For the text-containing cell, return its midpoint in (x, y) coordinate format. 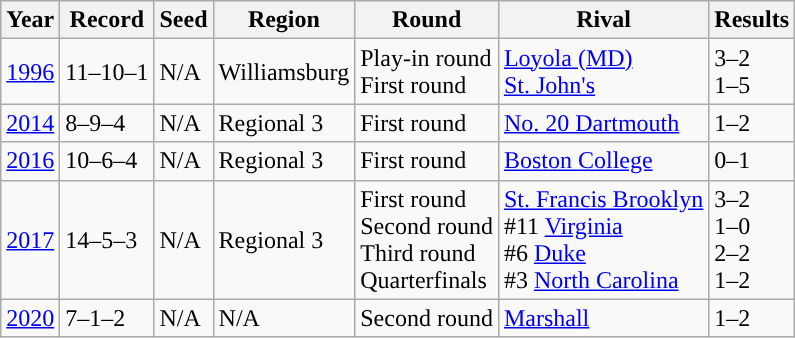
8–9–4 (107, 123)
2014 (30, 123)
2017 (30, 240)
Loyola (MD) St. John's (603, 72)
2020 (30, 318)
7–1–2 (107, 318)
3–2 1–5 (752, 72)
2016 (30, 161)
14–5–3 (107, 240)
0–1 (752, 161)
First roundSecond roundThird roundQuarterfinals (427, 240)
1996 (30, 72)
Record (107, 20)
Results (752, 20)
3–2 1–0 2–2 1–2 (752, 240)
Second round (427, 318)
Marshall (603, 318)
11–10–1 (107, 72)
No. 20 Dartmouth (603, 123)
Rival (603, 20)
Round (427, 20)
Seed (184, 20)
10–6–4 (107, 161)
Williamsburg (284, 72)
Year (30, 20)
Boston College (603, 161)
St. Francis Brooklyn#11 Virginia#6 Duke#3 North Carolina (603, 240)
Region (284, 20)
Play-in round First round (427, 72)
